Find where the given text appears and provide that cell's center as [X, Y] coordinate. 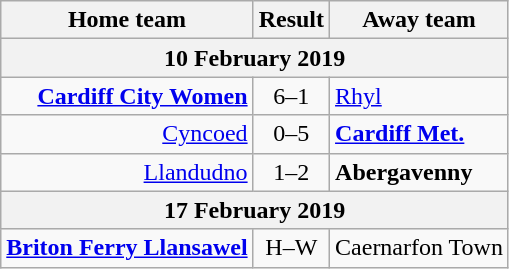
Caernarfon Town [420, 248]
H–W [291, 248]
1–2 [291, 172]
0–5 [291, 134]
17 February 2019 [255, 210]
10 February 2019 [255, 58]
Cardiff City Women [127, 96]
Away team [420, 20]
6–1 [291, 96]
Briton Ferry Llansawel [127, 248]
Rhyl [420, 96]
Result [291, 20]
Llandudno [127, 172]
Home team [127, 20]
Cyncoed [127, 134]
Cardiff Met. [420, 134]
Abergavenny [420, 172]
